Detect which cell encompasses the target text, then output its (x, y) center coordinate. 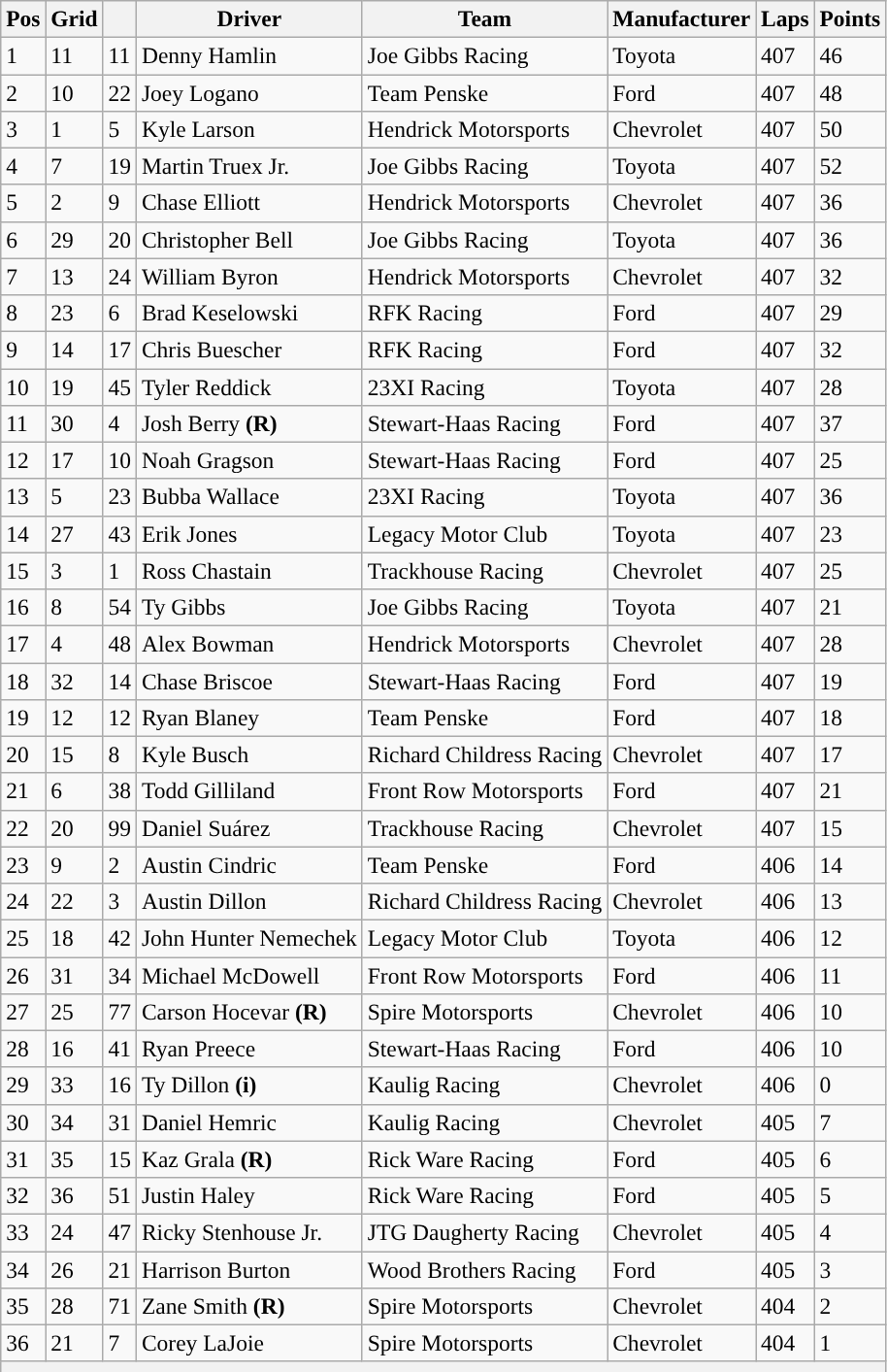
Driver (248, 18)
Martin Truex Jr. (248, 166)
0 (850, 1086)
Ryan Preece (248, 1049)
Alex Bowman (248, 644)
Josh Berry (R) (248, 423)
John Hunter Nemechek (248, 938)
77 (119, 1012)
45 (119, 386)
37 (850, 423)
52 (850, 166)
JTG Daugherty Racing (484, 1232)
38 (119, 791)
41 (119, 1049)
Zane Smith (R) (248, 1306)
William Byron (248, 277)
43 (119, 534)
Ricky Stenhouse Jr. (248, 1232)
Bubba Wallace (248, 497)
Harrison Burton (248, 1269)
42 (119, 938)
Team (484, 18)
Brad Keselowski (248, 313)
Carson Hocevar (R) (248, 1012)
Ty Dillon (i) (248, 1086)
Todd Gilliland (248, 791)
Joey Logano (248, 92)
Tyler Reddick (248, 386)
Austin Dillon (248, 901)
Chase Briscoe (248, 681)
Daniel Hemric (248, 1122)
Erik Jones (248, 534)
Chase Elliott (248, 203)
Points (850, 18)
Ross Chastain (248, 571)
Michael McDowell (248, 975)
Justin Haley (248, 1195)
Daniel Suárez (248, 828)
46 (850, 55)
Kyle Larson (248, 129)
Manufacturer (681, 18)
47 (119, 1232)
Chris Buescher (248, 350)
Laps (786, 18)
Pos (23, 18)
Christopher Bell (248, 240)
Kaz Grala (R) (248, 1159)
Grid (74, 18)
54 (119, 607)
71 (119, 1306)
Wood Brothers Racing (484, 1269)
Austin Cindric (248, 865)
51 (119, 1195)
Ryan Blaney (248, 718)
Ty Gibbs (248, 607)
Denny Hamlin (248, 55)
99 (119, 828)
50 (850, 129)
Corey LaJoie (248, 1343)
Noah Gragson (248, 460)
Kyle Busch (248, 754)
